Search for the cell housing the specified text and yield its [X, Y] center coordinate. 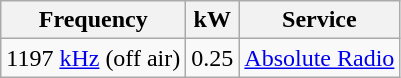
kW [212, 20]
Frequency [94, 20]
0.25 [212, 58]
Absolute Radio [320, 58]
Service [320, 20]
1197 kHz (off air) [94, 58]
